Determine the (X, Y) coordinate at the center of the cell enclosing the given text.  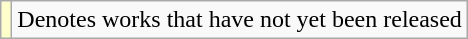
Denotes works that have not yet been released (240, 20)
